Locate the cell with the specified text and output its [x, y] center coordinate. 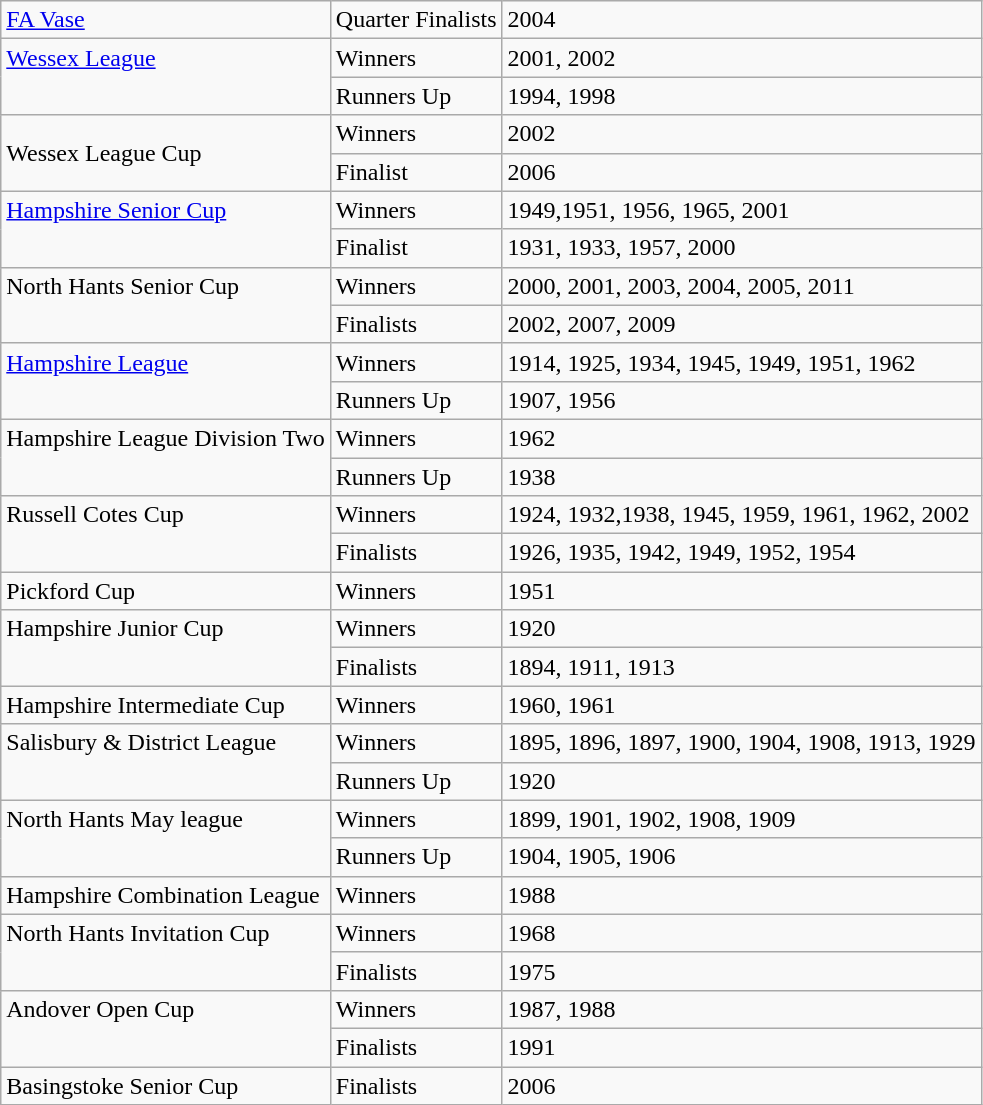
Wessex League [166, 77]
1975 [742, 971]
1931, 1933, 1957, 2000 [742, 248]
1894, 1911, 1913 [742, 667]
1960, 1961 [742, 705]
Hampshire Combination League [166, 895]
2002, 2007, 2009 [742, 324]
1951 [742, 591]
Quarter Finalists [416, 20]
Hampshire League Division Two [166, 457]
1968 [742, 933]
1899, 1901, 1902, 1908, 1909 [742, 819]
FA Vase [166, 20]
1924, 1932,1938, 1945, 1959, 1961, 1962, 2002 [742, 515]
Andover Open Cup [166, 1028]
Hampshire Intermediate Cup [166, 705]
1987, 1988 [742, 1009]
North Hants Senior Cup [166, 305]
2000, 2001, 2003, 2004, 2005, 2011 [742, 286]
Basingstoke Senior Cup [166, 1085]
1904, 1905, 1906 [742, 857]
1962 [742, 438]
1895, 1896, 1897, 1900, 1904, 1908, 1913, 1929 [742, 743]
Salisbury & District League [166, 762]
Russell Cotes Cup [166, 534]
1907, 1956 [742, 400]
1994, 1998 [742, 96]
2002 [742, 134]
North Hants Invitation Cup [166, 952]
1938 [742, 477]
1991 [742, 1047]
1988 [742, 895]
1914, 1925, 1934, 1945, 1949, 1951, 1962 [742, 362]
Wessex League Cup [166, 153]
2004 [742, 20]
Hampshire Senior Cup [166, 229]
Hampshire League [166, 381]
Hampshire Junior Cup [166, 648]
Pickford Cup [166, 591]
1926, 1935, 1942, 1949, 1952, 1954 [742, 553]
1949,1951, 1956, 1965, 2001 [742, 210]
North Hants May league [166, 838]
2001, 2002 [742, 58]
